Scan for the cell matching the given text and deliver its (X, Y) coordinate at center. 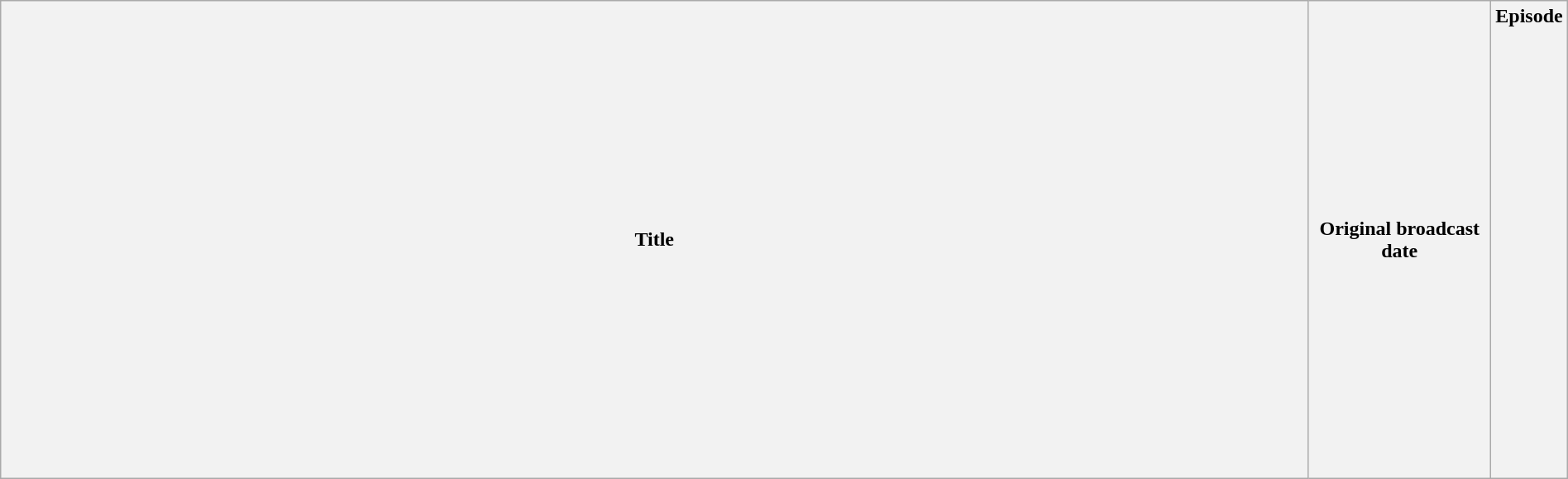
Episode (1529, 240)
Title (655, 240)
Original broadcast date (1399, 240)
